For the text-containing cell, return its midpoint in (x, y) coordinate format. 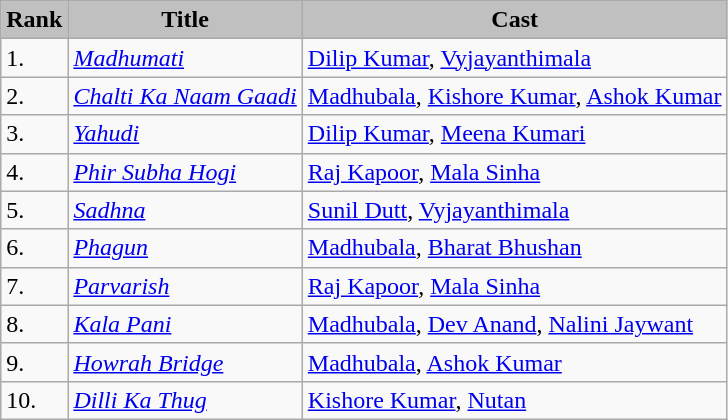
Sadhna (185, 210)
2. (34, 96)
Dilip Kumar, Meena Kumari (514, 134)
Madhumati (185, 58)
Madhubala, Ashok Kumar (514, 362)
Kishore Kumar, Nutan (514, 400)
1. (34, 58)
Yahudi (185, 134)
Phagun (185, 248)
Kala Pani (185, 324)
10. (34, 400)
Madhubala, Bharat Bhushan (514, 248)
7. (34, 286)
Cast (514, 20)
Howrah Bridge (185, 362)
Dilip Kumar, Vyjayanthimala (514, 58)
Dilli Ka Thug (185, 400)
Sunil Dutt, Vyjayanthimala (514, 210)
9. (34, 362)
Title (185, 20)
4. (34, 172)
Chalti Ka Naam Gaadi (185, 96)
Rank (34, 20)
Parvarish (185, 286)
3. (34, 134)
6. (34, 248)
Madhubala, Dev Anand, Nalini Jaywant (514, 324)
Madhubala, Kishore Kumar, Ashok Kumar (514, 96)
5. (34, 210)
Phir Subha Hogi (185, 172)
8. (34, 324)
